Return [x, y] of the center of cell containing provided text 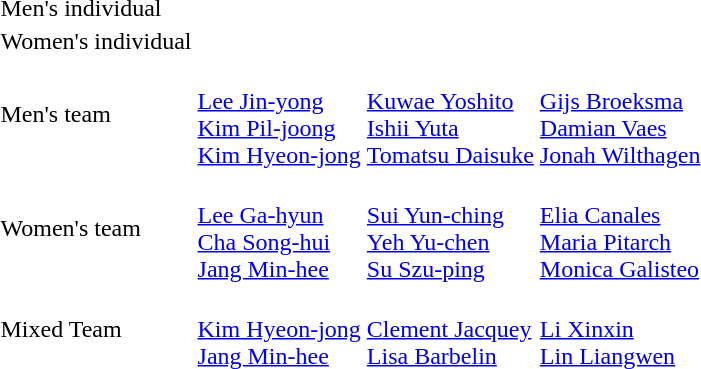
Sui Yun-chingYeh Yu-chenSu Szu-ping [450, 228]
Lee Ga-hyunCha Song-huiJang Min-hee [279, 228]
Lee Jin-yongKim Pil-joongKim Hyeon-jong [279, 114]
Kuwae YoshitoIshii YutaTomatsu Daisuke [450, 114]
